Output the [X, Y] coordinate of the center of the cell containing the given text.  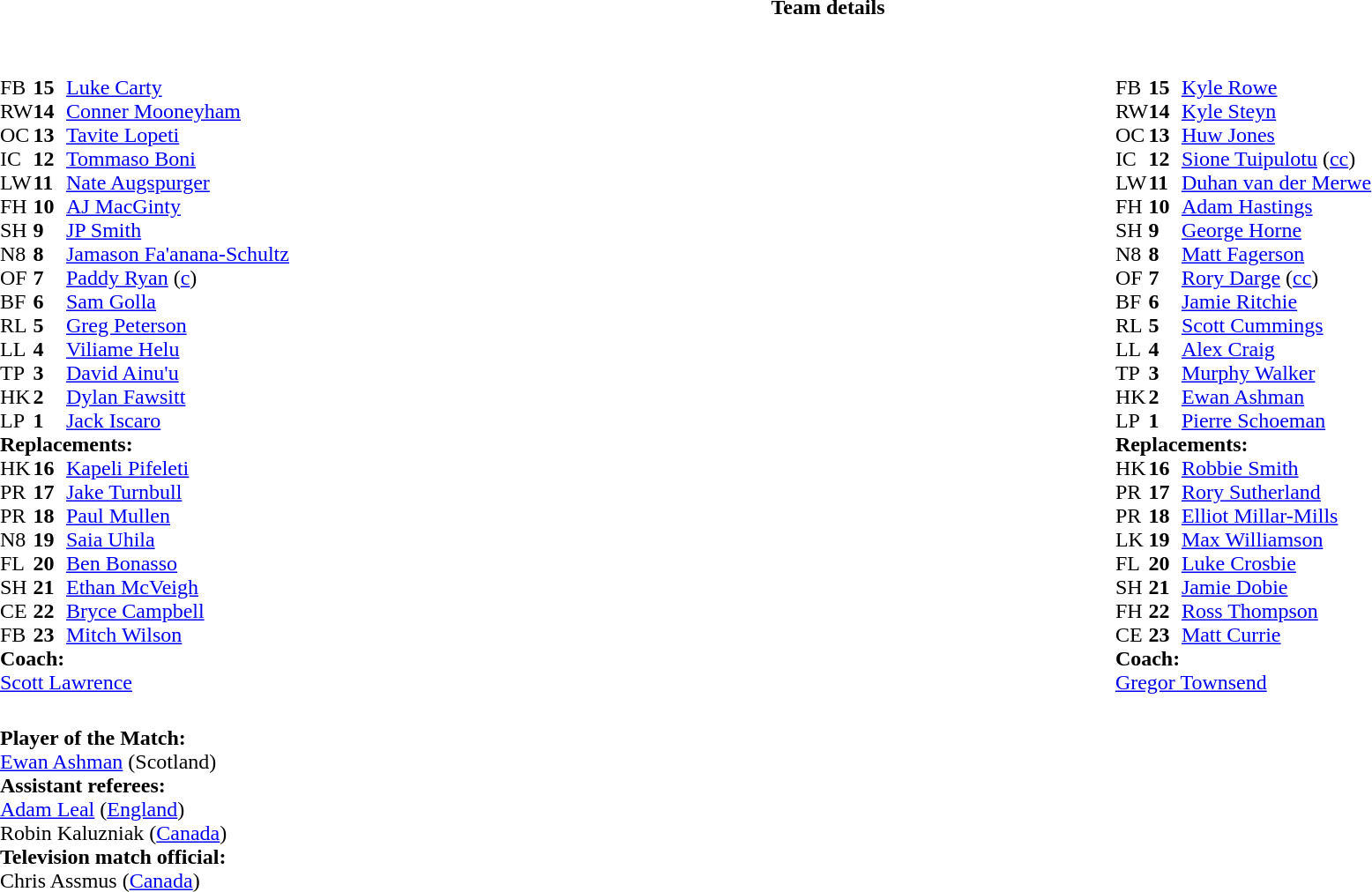
Viliame Helu [178, 349]
Tavite Lopeti [178, 136]
Jack Iscaro [178, 421]
Adam Hastings [1277, 206]
Luke Crosbie [1277, 564]
Gregor Townsend [1243, 682]
Nate Augspurger [178, 183]
Rory Darge (cc) [1277, 279]
Tommaso Boni [178, 159]
Ewan Ashman [1277, 397]
Elliot Millar-Mills [1277, 517]
Huw Jones [1277, 136]
Mitch Wilson [178, 635]
Kyle Steyn [1277, 111]
Paul Mullen [178, 517]
Jamie Ritchie [1277, 301]
Jake Turnbull [178, 492]
Jamason Fa'anana-Schultz [178, 254]
Matt Currie [1277, 635]
Sam Golla [178, 301]
Matt Fagerson [1277, 254]
Murphy Walker [1277, 374]
Greg Peterson [178, 326]
Pierre Schoeman [1277, 421]
LK [1132, 539]
Scott Lawrence [145, 682]
Conner Mooneyham [178, 111]
Jamie Dobie [1277, 587]
Paddy Ryan (c) [178, 279]
George Horne [1277, 231]
Rory Sutherland [1277, 492]
Sione Tuipulotu (cc) [1277, 159]
David Ainu'u [178, 374]
Kyle Rowe [1277, 88]
JP Smith [178, 231]
Luke Carty [178, 88]
Bryce Campbell [178, 612]
AJ MacGinty [178, 206]
Saia Uhila [178, 539]
Scott Cummings [1277, 326]
Robbie Smith [1277, 469]
Ethan McVeigh [178, 587]
Duhan van der Merwe [1277, 183]
Ross Thompson [1277, 612]
Dylan Fawsitt [178, 397]
Max Williamson [1277, 539]
Ben Bonasso [178, 564]
Alex Craig [1277, 349]
Kapeli Pifeleti [178, 469]
